Extract the (x, y) coordinate from the center of the cell holding the provided text.  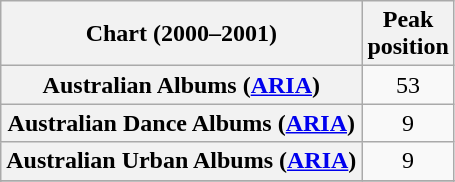
Australian Albums (ARIA) (182, 85)
53 (408, 85)
Peak position (408, 34)
Chart (2000–2001) (182, 34)
Australian Dance Albums (ARIA) (182, 123)
Australian Urban Albums (ARIA) (182, 161)
